Scan for the cell matching the given text and deliver its [x, y] coordinate at center. 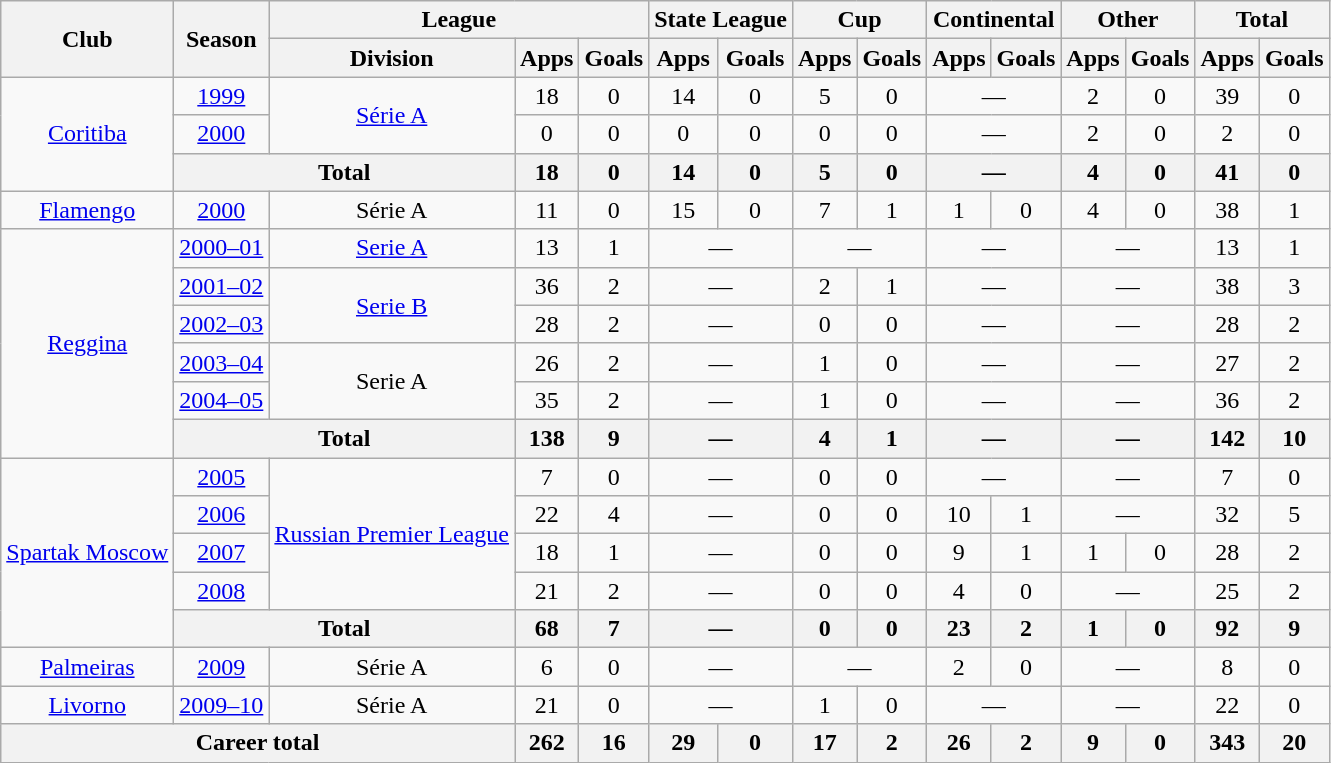
Career total [258, 743]
2005 [222, 477]
15 [684, 210]
1999 [222, 96]
Cup [859, 20]
262 [547, 743]
39 [1227, 96]
35 [547, 400]
Club [88, 39]
17 [824, 743]
Serie B [392, 305]
138 [547, 438]
Other [1128, 20]
6 [547, 667]
Spartak Moscow [88, 553]
2000–01 [222, 248]
2003–04 [222, 362]
11 [547, 210]
23 [959, 629]
Division [392, 58]
8 [1227, 667]
2008 [222, 591]
2009 [222, 667]
Flamengo [88, 210]
343 [1227, 743]
20 [1294, 743]
2001–02 [222, 286]
142 [1227, 438]
Coritiba [88, 134]
3 [1294, 286]
25 [1227, 591]
2002–03 [222, 324]
Livorno [88, 705]
27 [1227, 362]
Continental [994, 20]
2006 [222, 515]
32 [1227, 515]
Palmeiras [88, 667]
Reggina [88, 343]
Season [222, 39]
16 [614, 743]
41 [1227, 172]
League [459, 20]
State League [721, 20]
92 [1227, 629]
2009–10 [222, 705]
2004–05 [222, 400]
68 [547, 629]
Russian Premier League [392, 534]
29 [684, 743]
2007 [222, 553]
